Return the [x, y] coordinate for the center point of the cell that contains the specified text.  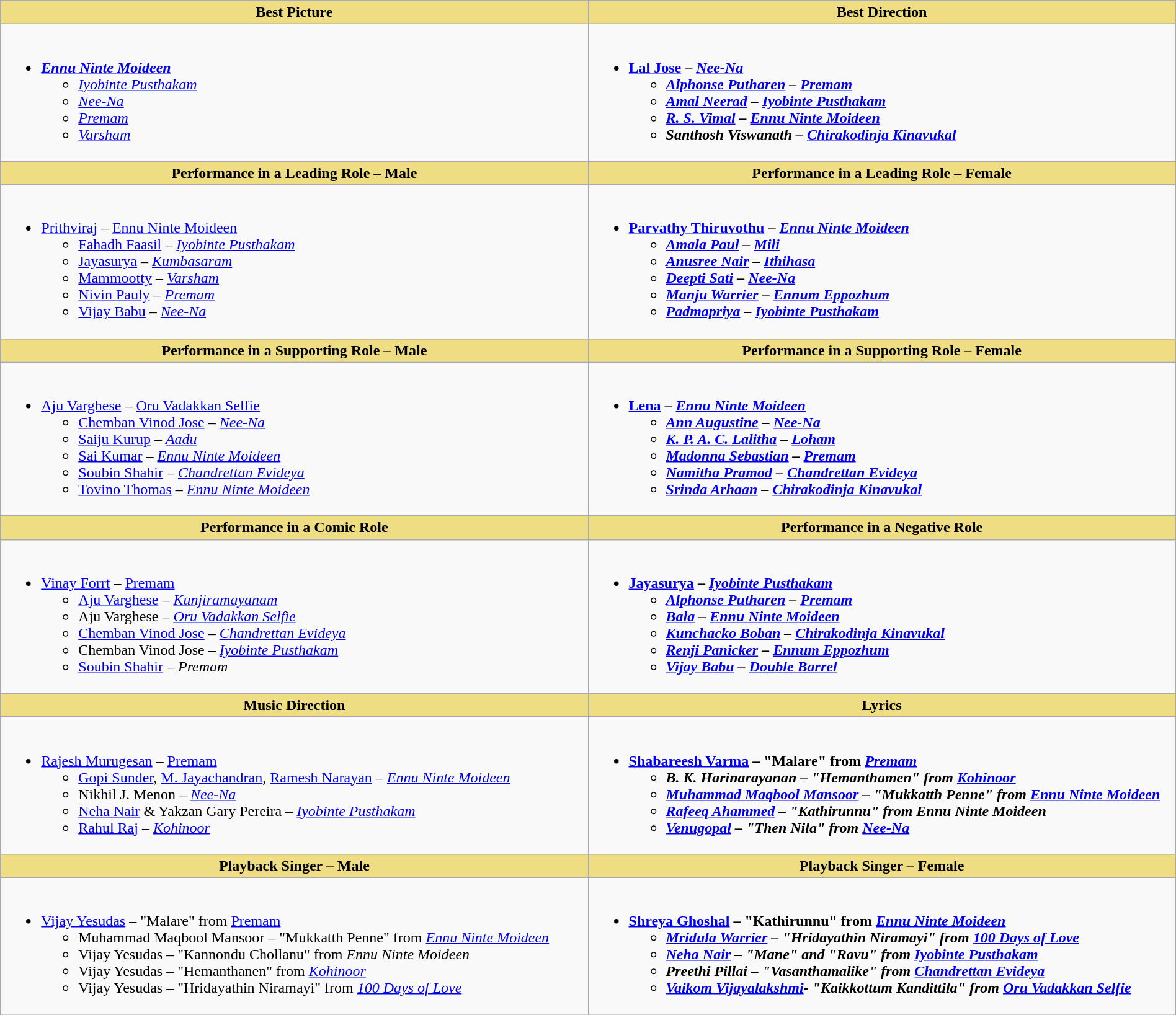
Best Picture [294, 12]
Playback Singer – Female [882, 866]
Music Direction [294, 705]
Performance in a Leading Role – Female [882, 173]
Prithviraj – Ennu Ninte MoideenFahadh Faasil – Iyobinte PusthakamJayasurya – KumbasaramMammootty – VarshamNivin Pauly – PremamVijay Babu – Nee-Na [294, 262]
Performance in a Supporting Role – Female [882, 350]
Ennu Ninte MoideenIyobinte PusthakamNee-NaPremamVarsham [294, 93]
Performance in a Negative Role [882, 528]
Performance in a Comic Role [294, 528]
Lyrics [882, 705]
Best Direction [882, 12]
Playback Singer – Male [294, 866]
Performance in a Supporting Role – Male [294, 350]
Performance in a Leading Role – Male [294, 173]
